Pinpoint the cell where the given text exists, returning its [x, y] midpoint coordinate. 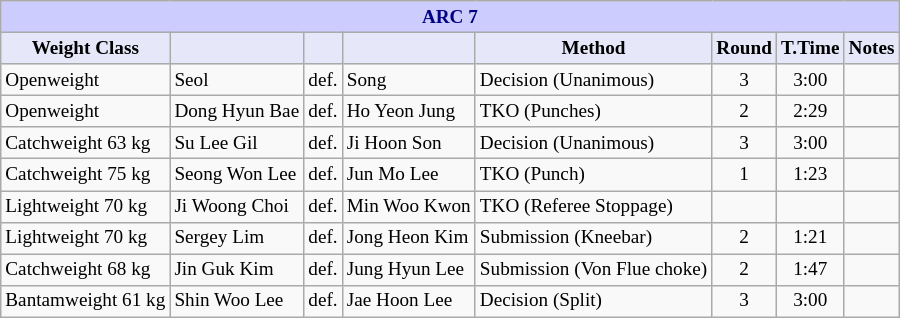
TKO (Punches) [593, 111]
Jong Heon Kim [408, 238]
Catchweight 68 kg [86, 270]
T.Time [810, 48]
Ji Woong Choi [237, 206]
Sergey Lim [237, 238]
Jun Mo Lee [408, 175]
Song [408, 80]
Notes [872, 48]
ARC 7 [450, 17]
TKO (Punch) [593, 175]
Shin Woo Lee [237, 301]
Round [744, 48]
Seong Won Lee [237, 175]
2:29 [810, 111]
Jae Hoon Lee [408, 301]
Catchweight 63 kg [86, 143]
Seol [237, 80]
Method [593, 48]
Jin Guk Kim [237, 270]
Jung Hyun Lee [408, 270]
1 [744, 175]
1:47 [810, 270]
Min Woo Kwon [408, 206]
Dong Hyun Bae [237, 111]
1:23 [810, 175]
Weight Class [86, 48]
Catchweight 75 kg [86, 175]
Ji Hoon Son [408, 143]
1:21 [810, 238]
Submission (Kneebar) [593, 238]
Su Lee Gil [237, 143]
Bantamweight 61 kg [86, 301]
TKO (Referee Stoppage) [593, 206]
Submission (Von Flue choke) [593, 270]
Ho Yeon Jung [408, 111]
Decision (Split) [593, 301]
